Pinpoint the cell where the given text exists, returning its (X, Y) midpoint coordinate. 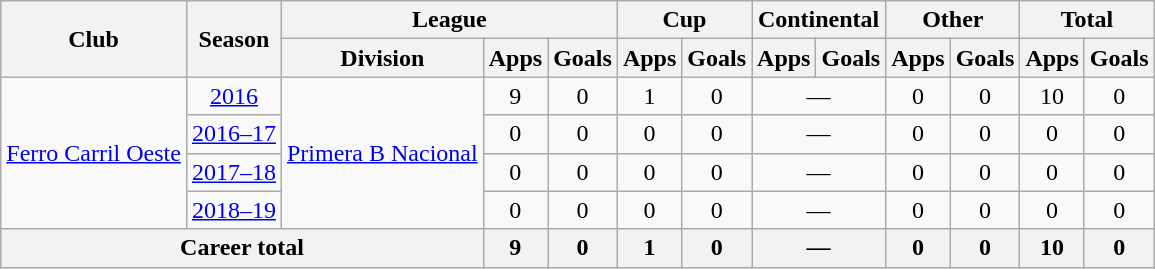
Other (953, 20)
Division (382, 58)
2016–17 (234, 134)
Career total (242, 248)
2016 (234, 96)
Ferro Carril Oeste (94, 153)
League (449, 20)
Continental (819, 20)
Primera B Nacional (382, 153)
2017–18 (234, 172)
Season (234, 39)
Total (1087, 20)
Club (94, 39)
Cup (684, 20)
2018–19 (234, 210)
